Extract the [X, Y] coordinate from the center of the cell holding the provided text.  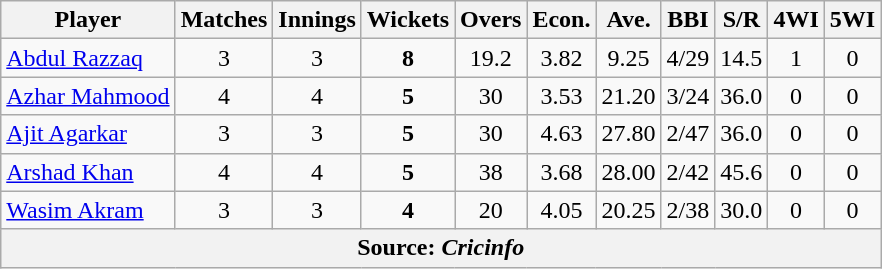
3/24 [688, 96]
Overs [491, 20]
4.05 [562, 210]
1 [796, 58]
20.25 [628, 210]
Ave. [628, 20]
28.00 [628, 172]
20 [491, 210]
Source: Cricinfo [441, 248]
4WI [796, 20]
4/29 [688, 58]
3.68 [562, 172]
BBI [688, 20]
Innings [317, 20]
Econ. [562, 20]
9.25 [628, 58]
8 [408, 58]
Wasim Akram [88, 210]
3.82 [562, 58]
Abdul Razzaq [88, 58]
4.63 [562, 134]
Arshad Khan [88, 172]
Matches [224, 20]
S/R [742, 20]
Wickets [408, 20]
2/38 [688, 210]
Ajit Agarkar [88, 134]
Azhar Mahmood [88, 96]
14.5 [742, 58]
2/47 [688, 134]
2/42 [688, 172]
19.2 [491, 58]
30.0 [742, 210]
38 [491, 172]
27.80 [628, 134]
5WI [852, 20]
Player [88, 20]
3.53 [562, 96]
21.20 [628, 96]
45.6 [742, 172]
